Determine the [x, y] coordinate at the center of the cell enclosing the given text.  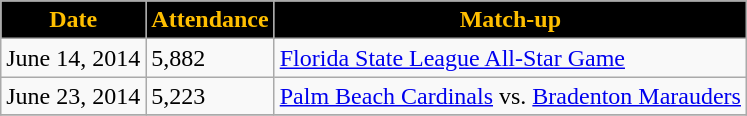
Date [74, 20]
Match-up [510, 20]
Florida State League All-Star Game [510, 58]
June 23, 2014 [74, 96]
June 14, 2014 [74, 58]
5,223 [210, 96]
5,882 [210, 58]
Attendance [210, 20]
Palm Beach Cardinals vs. Bradenton Marauders [510, 96]
